Pinpoint the cell where the given text exists, returning its [X, Y] midpoint coordinate. 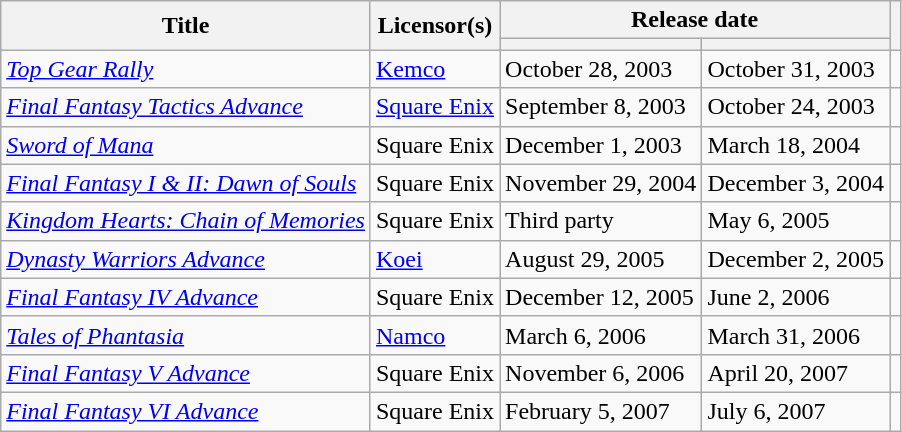
March 31, 2006 [796, 335]
Licensor(s) [434, 26]
Final Fantasy VI Advance [186, 411]
December 1, 2003 [601, 145]
Top Gear Rally [186, 69]
Final Fantasy I & II: Dawn of Souls [186, 183]
March 18, 2004 [796, 145]
April 20, 2007 [796, 373]
March 6, 2006 [601, 335]
Final Fantasy Tactics Advance [186, 107]
November 29, 2004 [601, 183]
Tales of Phantasia [186, 335]
November 6, 2006 [601, 373]
Title [186, 26]
Third party [601, 221]
October 24, 2003 [796, 107]
February 5, 2007 [601, 411]
December 2, 2005 [796, 259]
July 6, 2007 [796, 411]
Final Fantasy V Advance [186, 373]
Sword of Mana [186, 145]
Kingdom Hearts: Chain of Memories [186, 221]
May 6, 2005 [796, 221]
June 2, 2006 [796, 297]
Kemco [434, 69]
Final Fantasy IV Advance [186, 297]
September 8, 2003 [601, 107]
August 29, 2005 [601, 259]
October 31, 2003 [796, 69]
Koei [434, 259]
October 28, 2003 [601, 69]
December 12, 2005 [601, 297]
December 3, 2004 [796, 183]
Dynasty Warriors Advance [186, 259]
Release date [695, 20]
Namco [434, 335]
